Return [X, Y] of the center of cell containing provided text 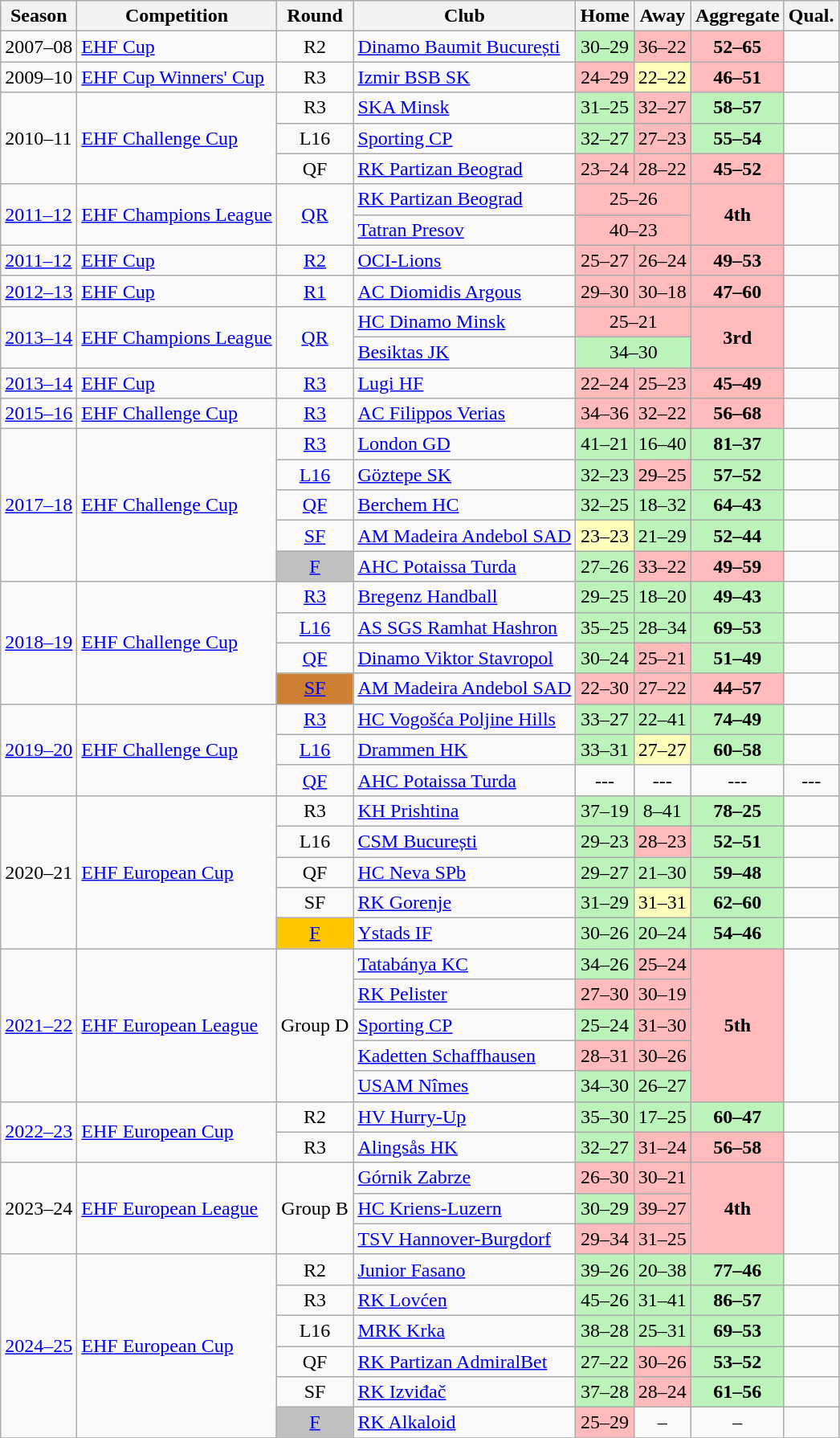
28–24 [662, 1392]
29–27 [605, 872]
2020–21 [39, 872]
37–19 [605, 811]
49–43 [737, 597]
45–26 [605, 1300]
8–41 [662, 811]
29–30 [605, 291]
Club [464, 16]
37–28 [605, 1392]
55–54 [737, 138]
2007–08 [39, 47]
33–22 [662, 566]
Qual. [811, 16]
Besiktas JK [464, 352]
57–52 [737, 475]
Group B [315, 1208]
74–49 [737, 719]
32–22 [662, 414]
Kadetten Schaffhausen [464, 1056]
5th [737, 1025]
Göztepe SK [464, 475]
56–68 [737, 414]
51–49 [737, 658]
31–41 [662, 1300]
27–23 [662, 138]
HC Neva SPb [464, 872]
60–58 [737, 750]
Season [39, 16]
25–23 [662, 383]
RK Pelister [464, 995]
2012–13 [39, 291]
52–44 [737, 536]
SKA Minsk [464, 108]
40–23 [633, 230]
41–21 [605, 444]
39–27 [662, 1208]
64–43 [737, 505]
17–25 [662, 1117]
49–59 [737, 566]
Dinamo Viktor Stavropol [464, 658]
32–25 [605, 505]
2017–18 [39, 505]
27–26 [605, 566]
23–24 [605, 169]
39–26 [605, 1269]
33–27 [605, 719]
16–40 [662, 444]
Bregenz Handball [464, 597]
26–30 [605, 1178]
HC Vogošća Poljine Hills [464, 719]
29–34 [605, 1239]
HC Dinamo Minsk [464, 321]
Górnik Zabrze [464, 1178]
22–41 [662, 719]
RK Alkaloid [464, 1423]
MRK Krka [464, 1330]
49–53 [737, 260]
2019–20 [39, 750]
30–21 [662, 1178]
77–46 [737, 1269]
Home [605, 16]
25–31 [662, 1330]
47–60 [737, 291]
AS SGS Ramhat Hashron [464, 627]
45–52 [737, 169]
TSV Hannover-Burgdorf [464, 1239]
OCI-Lions [464, 260]
36–22 [662, 47]
32–23 [605, 475]
20–24 [662, 933]
59–48 [737, 872]
2022–23 [39, 1132]
33–31 [605, 750]
Competition [177, 16]
21–29 [662, 536]
Berchem HC [464, 505]
26–27 [662, 1086]
HC Kriens-Luzern [464, 1208]
60–47 [737, 1117]
28–31 [605, 1056]
RK Partizan AdmiralBet [464, 1362]
21–30 [662, 872]
30–24 [605, 658]
27–27 [662, 750]
AC Diomidis Argous [464, 291]
2009–10 [39, 77]
18–32 [662, 505]
78–25 [737, 811]
29–23 [605, 841]
HV Hurry-Up [464, 1117]
Ystads IF [464, 933]
25–26 [633, 199]
31–29 [605, 903]
38–28 [605, 1330]
27–30 [605, 995]
2010–11 [39, 138]
35–25 [605, 627]
28–23 [662, 841]
2021–22 [39, 1025]
58–57 [737, 108]
46–51 [737, 77]
45–49 [737, 383]
Away [662, 16]
22–30 [605, 688]
34–26 [605, 964]
31–31 [662, 903]
CSM București [464, 841]
30–18 [662, 291]
2023–24 [39, 1208]
31–30 [662, 1025]
EHF Cup Winners' Cup [177, 77]
Tatran Presov [464, 230]
30–19 [662, 995]
35–30 [605, 1117]
2018–19 [39, 643]
25–29 [605, 1423]
34–36 [605, 414]
56–58 [737, 1147]
Group D [315, 1025]
USAM Nîmes [464, 1086]
26–24 [662, 260]
2015–16 [39, 414]
62–60 [737, 903]
KH Prishtina [464, 811]
Tatabánya KC [464, 964]
61–56 [737, 1392]
22–22 [662, 77]
52–51 [737, 841]
Alingsås HK [464, 1147]
AC Filippos Verias [464, 414]
R1 [315, 291]
Izmir BSB SK [464, 77]
44–57 [737, 688]
Dinamo Baumit București [464, 47]
18–20 [662, 597]
Junior Fasano [464, 1269]
Drammen HK [464, 750]
23–23 [605, 536]
53–52 [737, 1362]
52–65 [737, 47]
RK Izviđač [464, 1392]
Round [315, 16]
Lugi HF [464, 383]
81–37 [737, 444]
Aggregate [737, 16]
2024–25 [39, 1346]
54–46 [737, 933]
RK Gorenje [464, 903]
22–24 [605, 383]
28–34 [662, 627]
25–27 [605, 260]
20–38 [662, 1269]
31–24 [662, 1147]
London GD [464, 444]
3rd [737, 337]
28–22 [662, 169]
86–57 [737, 1300]
24–29 [605, 77]
RK Lovćen [464, 1300]
